Scan for the cell matching the given text and deliver its [x, y] coordinate at center. 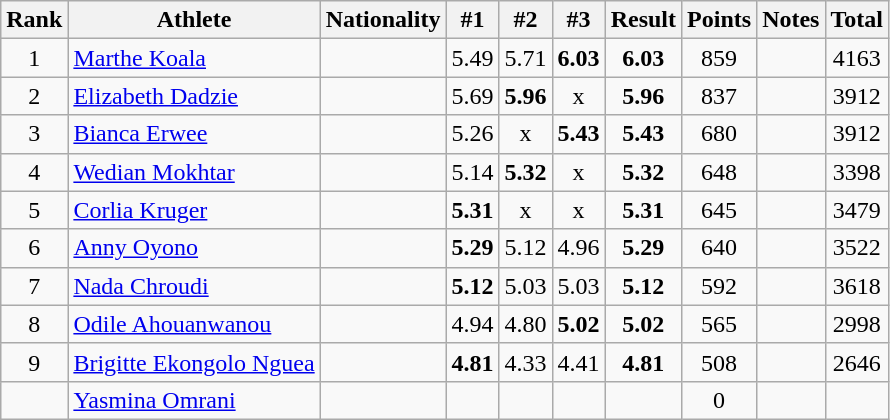
Rank [34, 20]
Wedian Mokhtar [194, 172]
7 [34, 286]
640 [720, 248]
5.26 [472, 134]
4163 [857, 58]
8 [34, 324]
Yasmina Omrani [194, 400]
4.94 [472, 324]
Athlete [194, 20]
565 [720, 324]
3522 [857, 248]
2646 [857, 362]
3479 [857, 210]
3 [34, 134]
9 [34, 362]
2 [34, 96]
Anny Oyono [194, 248]
3398 [857, 172]
859 [720, 58]
5.69 [472, 96]
#1 [472, 20]
1 [34, 58]
Bianca Erwee [194, 134]
508 [720, 362]
648 [720, 172]
Points [720, 20]
4.41 [578, 362]
2998 [857, 324]
4 [34, 172]
645 [720, 210]
Elizabeth Dadzie [194, 96]
4.96 [578, 248]
Total [857, 20]
4.33 [526, 362]
592 [720, 286]
6 [34, 248]
680 [720, 134]
Corlia Kruger [194, 210]
Brigitte Ekongolo Nguea [194, 362]
5 [34, 210]
4.80 [526, 324]
5.14 [472, 172]
Nationality [383, 20]
#3 [578, 20]
5.49 [472, 58]
Marthe Koala [194, 58]
Result [643, 20]
Odile Ahouanwanou [194, 324]
0 [720, 400]
3618 [857, 286]
5.71 [526, 58]
Notes [791, 20]
837 [720, 96]
#2 [526, 20]
Nada Chroudi [194, 286]
